For the text-containing cell, return its midpoint in [X, Y] coordinate format. 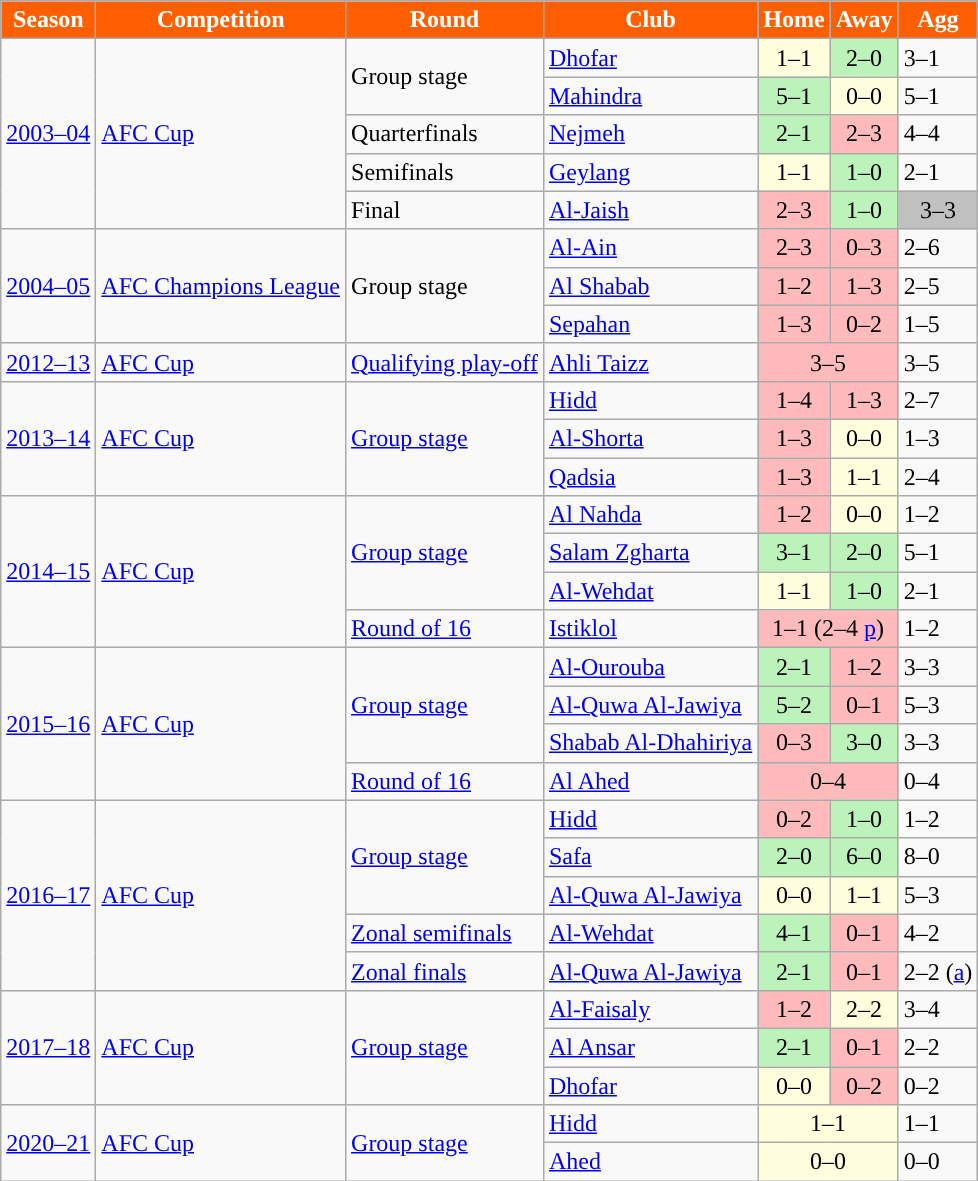
Ahli Taizz [650, 362]
2015–16 [48, 724]
6–0 [864, 857]
4–2 [938, 933]
Home [794, 20]
Round [445, 20]
Sepahan [650, 324]
Agg [938, 20]
1–4 [794, 400]
2016–17 [48, 895]
5–2 [794, 705]
1–1 (2–4 p) [828, 629]
Al-Jaish [650, 210]
2017–18 [48, 1047]
2–7 [938, 400]
Competition [221, 20]
2020–21 [48, 1143]
Quarterfinals [445, 134]
Semifinals [445, 172]
2014–15 [48, 572]
Al-Shorta [650, 438]
Away [864, 20]
Al-Ain [650, 248]
2–2 (a) [938, 971]
2004–05 [48, 286]
2013–14 [48, 438]
Qualifying play-off [445, 362]
Zonal semifinals [445, 933]
Al-Ourouba [650, 667]
Nejmeh [650, 134]
Safa [650, 857]
Qadsia [650, 477]
Al Ahed [650, 781]
2003–04 [48, 134]
3–4 [938, 1009]
4–4 [938, 134]
4–1 [794, 933]
2012–13 [48, 362]
Geylang [650, 172]
2–5 [938, 286]
Istiklol [650, 629]
Al Shabab [650, 286]
AFC Champions League [221, 286]
8–0 [938, 857]
Al Nahda [650, 515]
Al Ansar [650, 1047]
Season [48, 20]
Final [445, 210]
1–5 [938, 324]
2–4 [938, 477]
Ahed [650, 1162]
Mahindra [650, 96]
Club [650, 20]
Al-Faisaly [650, 1009]
Shabab Al-Dhahiriya [650, 743]
Zonal finals [445, 971]
2–6 [938, 248]
Salam Zgharta [650, 553]
3–0 [864, 743]
